Output the [X, Y] coordinate of the center of the cell containing the given text.  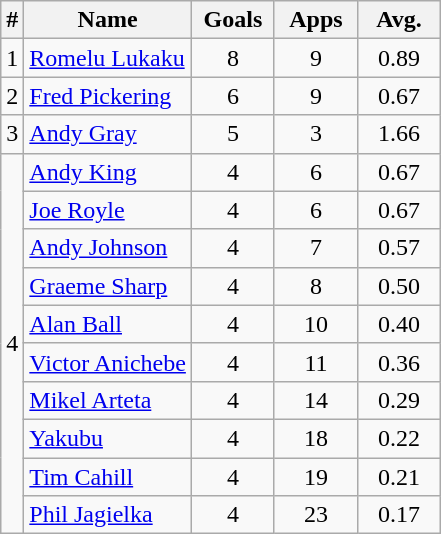
Romelu Lukaku [108, 58]
1 [12, 58]
Andy King [108, 172]
1.66 [400, 134]
Fred Pickering [108, 96]
Yakubu [108, 438]
0.17 [400, 515]
5 [232, 134]
11 [316, 362]
Andy Johnson [108, 248]
Mikel Arteta [108, 400]
Graeme Sharp [108, 286]
# [12, 20]
10 [316, 324]
Tim Cahill [108, 477]
23 [316, 515]
19 [316, 477]
Goals [232, 20]
14 [316, 400]
Alan Ball [108, 324]
0.40 [400, 324]
0.57 [400, 248]
Avg. [400, 20]
0.36 [400, 362]
0.21 [400, 477]
0.22 [400, 438]
7 [316, 248]
18 [316, 438]
0.89 [400, 58]
Phil Jagielka [108, 515]
0.29 [400, 400]
2 [12, 96]
0.50 [400, 286]
Name [108, 20]
Joe Royle [108, 210]
Victor Anichebe [108, 362]
Apps [316, 20]
Andy Gray [108, 134]
